Return (X, Y) of the center of cell containing provided text 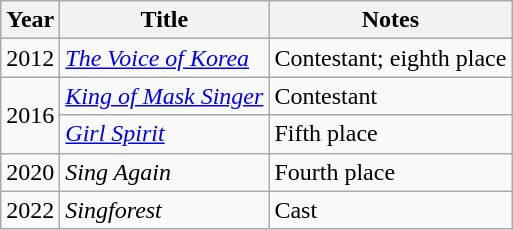
Fifth place (390, 134)
Title (164, 20)
Notes (390, 20)
2022 (30, 210)
2012 (30, 58)
Contestant; eighth place (390, 58)
Sing Again (164, 172)
Girl Spirit (164, 134)
King of Mask Singer (164, 96)
2020 (30, 172)
Fourth place (390, 172)
Cast (390, 210)
Singforest (164, 210)
2016 (30, 115)
The Voice of Korea (164, 58)
Contestant (390, 96)
Year (30, 20)
